Pinpoint the cell where the given text exists, returning its [X, Y] midpoint coordinate. 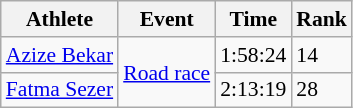
Rank [322, 19]
2:13:19 [253, 90]
28 [322, 90]
Fatma Sezer [60, 90]
1:58:24 [253, 55]
Time [253, 19]
Road race [166, 72]
14 [322, 55]
Azize Bekar [60, 55]
Athlete [60, 19]
Event [166, 19]
